Pinpoint the cell where the given text exists, returning its [X, Y] midpoint coordinate. 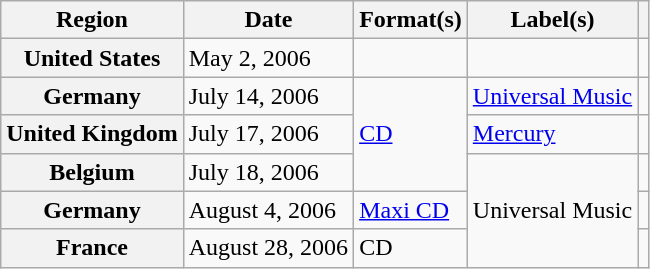
August 4, 2006 [268, 210]
Belgium [92, 172]
Maxi CD [411, 210]
France [92, 248]
Label(s) [552, 20]
United Kingdom [92, 134]
Mercury [552, 134]
Region [92, 20]
Format(s) [411, 20]
July 17, 2006 [268, 134]
August 28, 2006 [268, 248]
May 2, 2006 [268, 58]
United States [92, 58]
July 14, 2006 [268, 96]
July 18, 2006 [268, 172]
Date [268, 20]
